Find where the given text appears and provide that cell's center as (X, Y) coordinate. 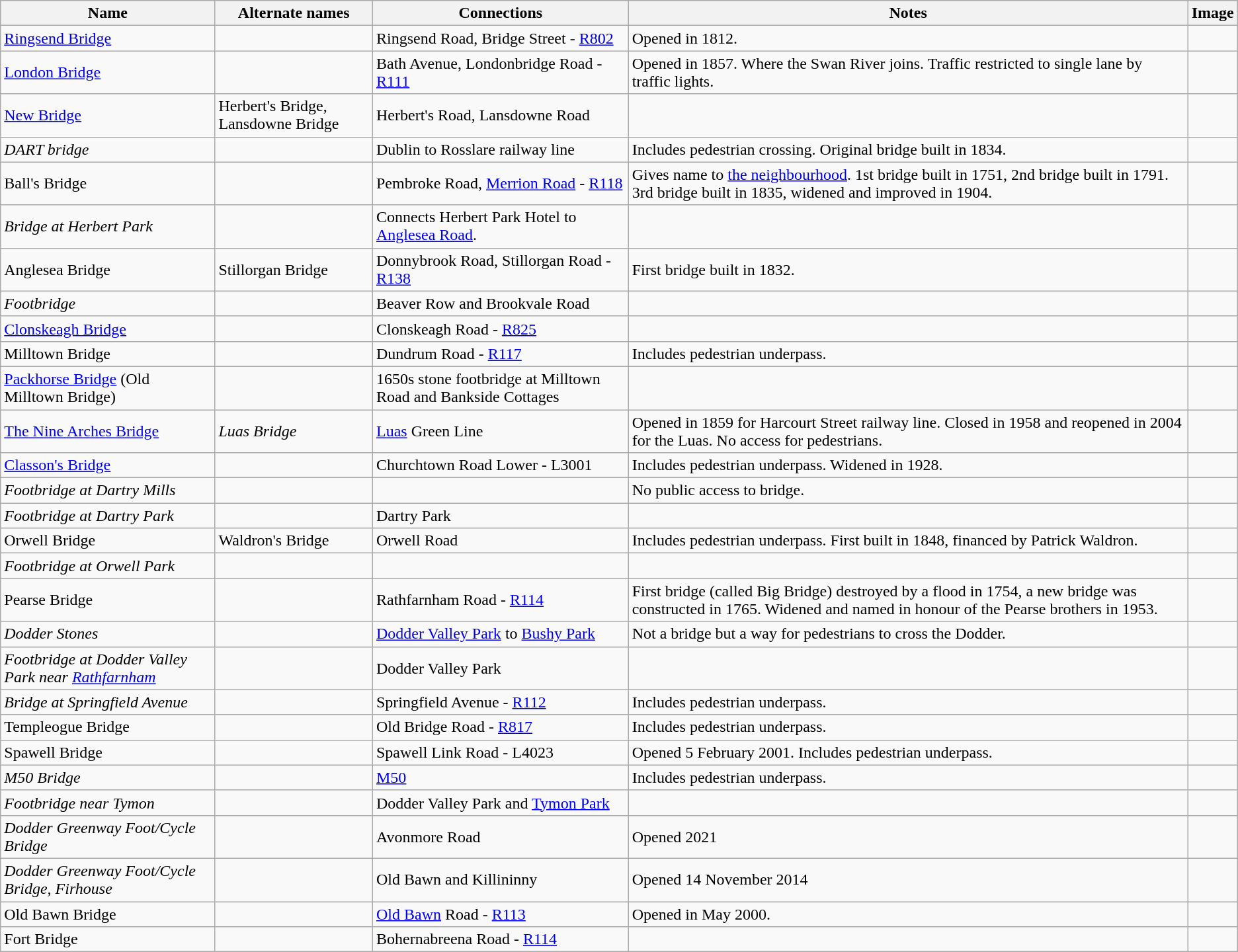
Includes pedestrian underpass. Widened in 1928. (908, 465)
Includes pedestrian crossing. Original bridge built in 1834. (908, 149)
Milltown Bridge (108, 354)
Connections (500, 13)
Stillorgan Bridge (294, 270)
M50 Bridge (108, 777)
Clonskeagh Bridge (108, 329)
Dodder Valley Park to Bushy Park (500, 634)
Dodder Greenway Foot/Cycle Bridge (108, 837)
London Bridge (108, 73)
Luas Green Line (500, 431)
Ringsend Road, Bridge Street - R802 (500, 38)
First bridge built in 1832. (908, 270)
Orwell Road (500, 541)
Clonskeagh Road - R825 (500, 329)
Classon's Bridge (108, 465)
Notes (908, 13)
Ball's Bridge (108, 184)
Beaver Row and Brookvale Road (500, 303)
Bridge at Herbert Park (108, 226)
New Bridge (108, 115)
Ringsend Bridge (108, 38)
1650s stone footbridge at Milltown Road and Bankside Cottages (500, 387)
Packhorse Bridge (Old Milltown Bridge) (108, 387)
M50 (500, 777)
Old Bawn Road - R113 (500, 914)
DART bridge (108, 149)
Footbridge (108, 303)
Gives name to the neighbourhood. 1st bridge built in 1751, 2nd bridge built in 1791. 3rd bridge built in 1835, widened and improved in 1904. (908, 184)
Footbridge at Dodder Valley Park near Rathfarnham (108, 668)
Anglesea Bridge (108, 270)
Churchtown Road Lower - L3001 (500, 465)
Opened 5 February 2001. Includes pedestrian underpass. (908, 752)
Connects Herbert Park Hotel to Anglesea Road. (500, 226)
Pearse Bridge (108, 600)
Opened in May 2000. (908, 914)
No public access to bridge. (908, 491)
Old Bawn and Killininny (500, 879)
Includes pedestrian underpass. First built in 1848, financed by Patrick Waldron. (908, 541)
Footbridge near Tymon (108, 803)
Dodder Stones (108, 634)
Old Bridge Road - R817 (500, 727)
Old Bawn Bridge (108, 914)
Herbert's Road, Lansdowne Road (500, 115)
Orwell Bridge (108, 541)
Name (108, 13)
Footbridge at Orwell Park (108, 566)
Springfield Avenue - R112 (500, 702)
Dodder Valley Park (500, 668)
Spawell Link Road - L4023 (500, 752)
Opened in 1857. Where the Swan River joins. Traffic restricted to single lane by traffic lights. (908, 73)
Dodder Valley Park and Tymon Park (500, 803)
Image (1213, 13)
Opened 2021 (908, 837)
Opened in 1812. (908, 38)
Dartry Park (500, 516)
Dublin to Rosslare railway line (500, 149)
Bridge at Springfield Avenue (108, 702)
Bohernabreena Road - R114 (500, 939)
Avonmore Road (500, 837)
Opened 14 November 2014 (908, 879)
Fort Bridge (108, 939)
Herbert's Bridge, Lansdowne Bridge (294, 115)
Not a bridge but a way for pedestrians to cross the Dodder. (908, 634)
Rathfarnham Road - R114 (500, 600)
Luas Bridge (294, 431)
Dodder Greenway Foot/Cycle Bridge, Firhouse (108, 879)
The Nine Arches Bridge (108, 431)
Spawell Bridge (108, 752)
Templeogue Bridge (108, 727)
Alternate names (294, 13)
Footbridge at Dartry Park (108, 516)
Footbridge at Dartry Mills (108, 491)
Opened in 1859 for Harcourt Street railway line. Closed in 1958 and reopened in 2004 for the Luas. No access for pedestrians. (908, 431)
Pembroke Road, Merrion Road - R118 (500, 184)
Dundrum Road - R117 (500, 354)
Waldron's Bridge (294, 541)
Bath Avenue, Londonbridge Road - R111 (500, 73)
Donnybrook Road, Stillorgan Road - R138 (500, 270)
